Return the (x, y) coordinate for the center point of the cell that contains the specified text.  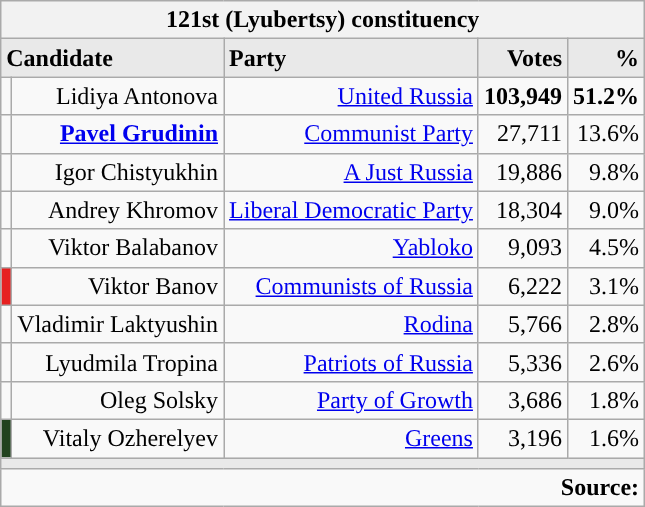
Communists of Russia (352, 286)
9.0% (606, 210)
Candidate (112, 58)
Greens (352, 438)
Vitaly Ozherelyev (118, 438)
9.8% (606, 172)
13.6% (606, 134)
Viktor Balabanov (118, 248)
18,304 (522, 210)
Oleg Solsky (118, 400)
Vladimir Laktyushin (118, 324)
121st (Lyubertsy) constituency (323, 20)
Votes (522, 58)
% (606, 58)
Party (352, 58)
Communist Party (352, 134)
51.2% (606, 96)
Igor Chistyukhin (118, 172)
5,766 (522, 324)
Lidiya Antonova (118, 96)
3,196 (522, 438)
United Russia (352, 96)
1.8% (606, 400)
Rodina (352, 324)
Yabloko (352, 248)
1.6% (606, 438)
9,093 (522, 248)
3.1% (606, 286)
103,949 (522, 96)
27,711 (522, 134)
A Just Russia (352, 172)
2.8% (606, 324)
5,336 (522, 362)
6,222 (522, 286)
2.6% (606, 362)
Pavel Grudinin (118, 134)
Source: (323, 488)
Andrey Khromov (118, 210)
Viktor Banov (118, 286)
Lyudmila Tropina (118, 362)
Party of Growth (352, 400)
3,686 (522, 400)
Liberal Democratic Party (352, 210)
Patriots of Russia (352, 362)
19,886 (522, 172)
4.5% (606, 248)
